Return [X, Y] of the center of cell containing provided text 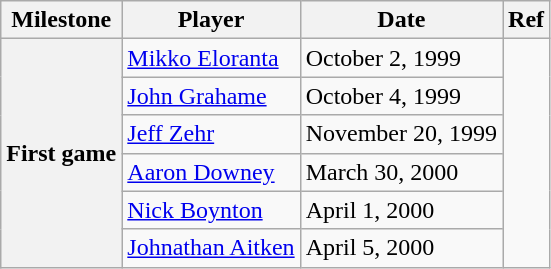
First game [62, 153]
Nick Boynton [211, 210]
Mikko Eloranta [211, 58]
October 2, 1999 [401, 58]
Ref [526, 20]
November 20, 1999 [401, 134]
Jeff Zehr [211, 134]
Milestone [62, 20]
October 4, 1999 [401, 96]
April 1, 2000 [401, 210]
Date [401, 20]
March 30, 2000 [401, 172]
John Grahame [211, 96]
Johnathan Aitken [211, 248]
April 5, 2000 [401, 248]
Aaron Downey [211, 172]
Player [211, 20]
